Provide the (X, Y) coordinate of the cell's center where the given text is located.  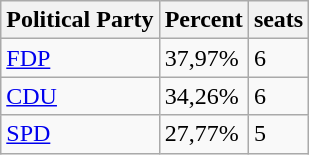
5 (278, 134)
CDU (80, 96)
FDP (80, 58)
Political Party (80, 20)
27,77% (204, 134)
seats (278, 20)
34,26% (204, 96)
SPD (80, 134)
Percent (204, 20)
37,97% (204, 58)
